Determine the [x, y] coordinate at the center of the cell enclosing the given text.  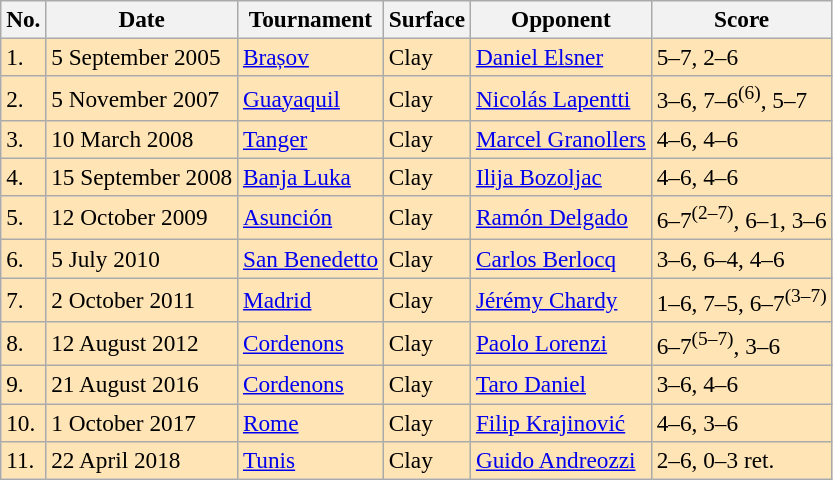
Surface [426, 19]
3. [24, 139]
1 October 2017 [142, 422]
Marcel Granollers [560, 139]
Filip Krajinović [560, 422]
3–6, 4–6 [742, 384]
10. [24, 422]
1. [24, 57]
2–6, 0–3 ret. [742, 460]
8. [24, 343]
Brașov [311, 57]
No. [24, 19]
Paolo Lorenzi [560, 343]
Ilija Bozoljac [560, 177]
Nicolás Lapentti [560, 98]
Rome [311, 422]
15 September 2008 [142, 177]
10 March 2008 [142, 139]
Guayaquil [311, 98]
Guido Andreozzi [560, 460]
11. [24, 460]
2. [24, 98]
5 November 2007 [142, 98]
3–6, 6–4, 4–6 [742, 258]
4. [24, 177]
5–7, 2–6 [742, 57]
6. [24, 258]
5 July 2010 [142, 258]
3–6, 7–6(6), 5–7 [742, 98]
5. [24, 217]
Jérémy Chardy [560, 299]
1–6, 7–5, 6–7(3–7) [742, 299]
San Benedetto [311, 258]
Score [742, 19]
Ramón Delgado [560, 217]
Banja Luka [311, 177]
6–7(5–7), 3–6 [742, 343]
22 April 2018 [142, 460]
Tournament [311, 19]
Date [142, 19]
12 October 2009 [142, 217]
5 September 2005 [142, 57]
6–7(2–7), 6–1, 3–6 [742, 217]
7. [24, 299]
12 August 2012 [142, 343]
4–6, 3–6 [742, 422]
Carlos Berlocq [560, 258]
Madrid [311, 299]
2 October 2011 [142, 299]
Opponent [560, 19]
9. [24, 384]
Daniel Elsner [560, 57]
Tanger [311, 139]
Tunis [311, 460]
21 August 2016 [142, 384]
Taro Daniel [560, 384]
Asunción [311, 217]
